Pinpoint the cell where the given text exists, returning its [X, Y] midpoint coordinate. 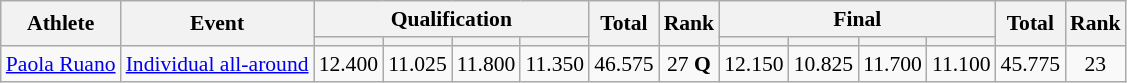
11.700 [892, 64]
Paola Ruano [61, 64]
11.100 [962, 64]
23 [1096, 64]
Event [218, 24]
12.150 [754, 64]
27 Q [690, 64]
Qualification [452, 19]
Final [857, 19]
Individual all-around [218, 64]
10.825 [824, 64]
11.800 [486, 64]
11.350 [554, 64]
45.775 [1030, 64]
Athlete [61, 24]
11.025 [418, 64]
12.400 [348, 64]
46.575 [624, 64]
